Return the (X, Y) coordinate for the center point of the cell that contains the specified text.  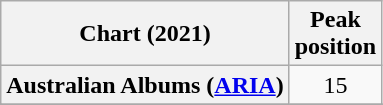
Peakposition (335, 34)
Chart (2021) (145, 34)
Australian Albums (ARIA) (145, 85)
15 (335, 85)
